Find where the given text appears and provide that cell's center as (x, y) coordinate. 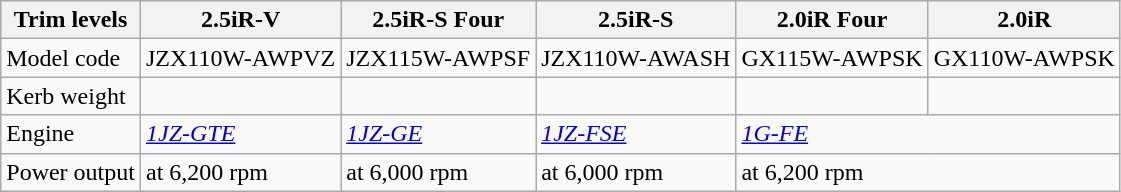
JZX115W-AWPSF (438, 58)
GX110W-AWPSK (1024, 58)
JZX110W-AWASH (636, 58)
2.0iR Four (832, 20)
Model code (71, 58)
2.0iR (1024, 20)
1JZ-FSE (636, 134)
Power output (71, 172)
1G-FE (928, 134)
2.5iR-S Four (438, 20)
1JZ-GTE (240, 134)
Engine (71, 134)
Kerb weight (71, 96)
1JZ-GE (438, 134)
Trim levels (71, 20)
GX115W-AWPSK (832, 58)
2.5iR-S (636, 20)
JZX110W-AWPVZ (240, 58)
2.5iR-V (240, 20)
